Return the [X, Y] coordinate for the center point of the cell that contains the specified text.  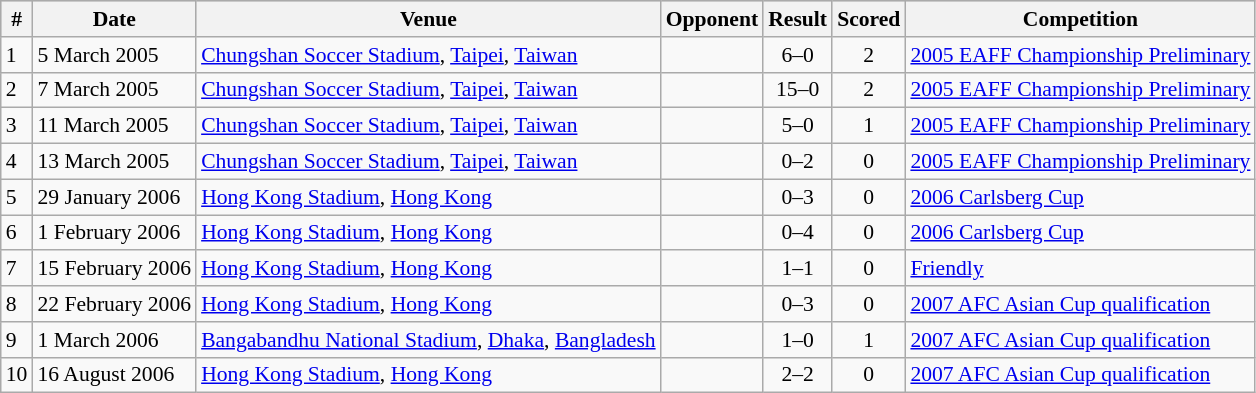
1 March 2006 [114, 340]
7 March 2005 [114, 90]
Opponent [712, 19]
13 March 2005 [114, 162]
16 August 2006 [114, 375]
Bangabandhu National Stadium, Dhaka, Bangladesh [428, 340]
3 [17, 126]
Friendly [1080, 269]
15–0 [798, 90]
Venue [428, 19]
2–2 [798, 375]
1 February 2006 [114, 233]
Competition [1080, 19]
29 January 2006 [114, 197]
5 [17, 197]
10 [17, 375]
9 [17, 340]
4 [17, 162]
1–0 [798, 340]
5–0 [798, 126]
15 February 2006 [114, 269]
0–2 [798, 162]
Date [114, 19]
1–1 [798, 269]
11 March 2005 [114, 126]
0–4 [798, 233]
5 March 2005 [114, 55]
8 [17, 304]
# [17, 19]
Scored [868, 19]
7 [17, 269]
6–0 [798, 55]
6 [17, 233]
22 February 2006 [114, 304]
Result [798, 19]
